Provide the [X, Y] coordinate of the cell's center where the given text is located.  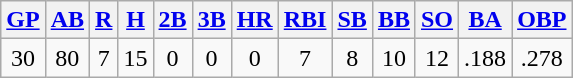
15 [136, 58]
8 [352, 58]
RBI [305, 20]
10 [394, 58]
BB [394, 20]
R [104, 20]
SO [436, 20]
GP [23, 20]
2B [172, 20]
OBP [542, 20]
30 [23, 58]
80 [67, 58]
H [136, 20]
BA [486, 20]
.188 [486, 58]
.278 [542, 58]
3B [212, 20]
12 [436, 58]
AB [67, 20]
HR [254, 20]
SB [352, 20]
